Return [X, Y] of the center of cell containing provided text 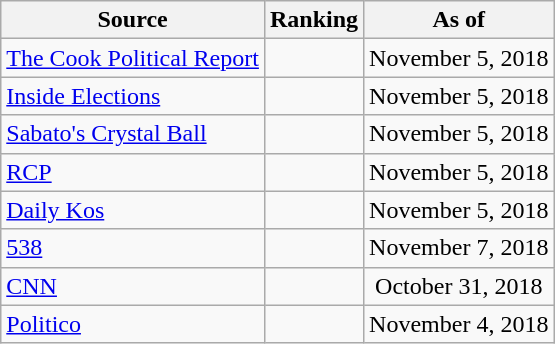
Ranking [314, 20]
October 31, 2018 [459, 286]
As of [459, 20]
RCP [133, 172]
November 4, 2018 [459, 324]
Sabato's Crystal Ball [133, 134]
CNN [133, 286]
Source [133, 20]
Politico [133, 324]
538 [133, 248]
Inside Elections [133, 96]
The Cook Political Report [133, 58]
November 7, 2018 [459, 248]
Daily Kos [133, 210]
